From the cell containing the given text, extract its center point as [x, y] coordinate. 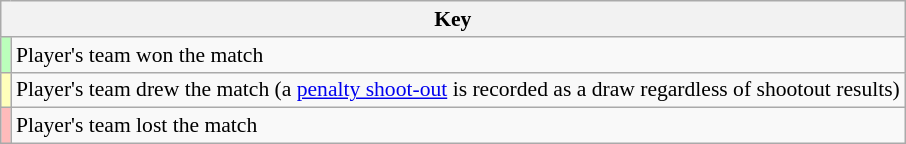
Player's team lost the match [458, 126]
Player's team won the match [458, 55]
Key [453, 19]
Player's team drew the match (a penalty shoot-out is recorded as a draw regardless of shootout results) [458, 90]
